Capture the cell that displays the provided text and extract its [X, Y] central coordinate. 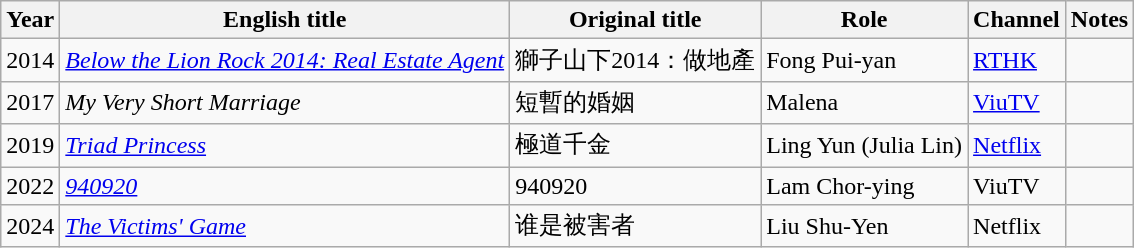
Fong Pui-yan [864, 60]
Notes [1099, 20]
2022 [30, 185]
2017 [30, 102]
2024 [30, 226]
短暫的婚姻 [636, 102]
Year [30, 20]
Role [864, 20]
Below the Lion Rock 2014: Real Estate Agent [285, 60]
Channel [1017, 20]
Liu Shu-Yen [864, 226]
Ling Yun (Julia Lin) [864, 146]
The Victims' Game [285, 226]
RTHK [1017, 60]
2014 [30, 60]
Triad Princess [285, 146]
谁是被害者 [636, 226]
獅子山下2014：做地產 [636, 60]
Lam Chor-ying [864, 185]
My Very Short Marriage [285, 102]
極道千金 [636, 146]
Original title [636, 20]
2019 [30, 146]
Malena [864, 102]
English title [285, 20]
